Return (x, y) of the center of cell containing provided text 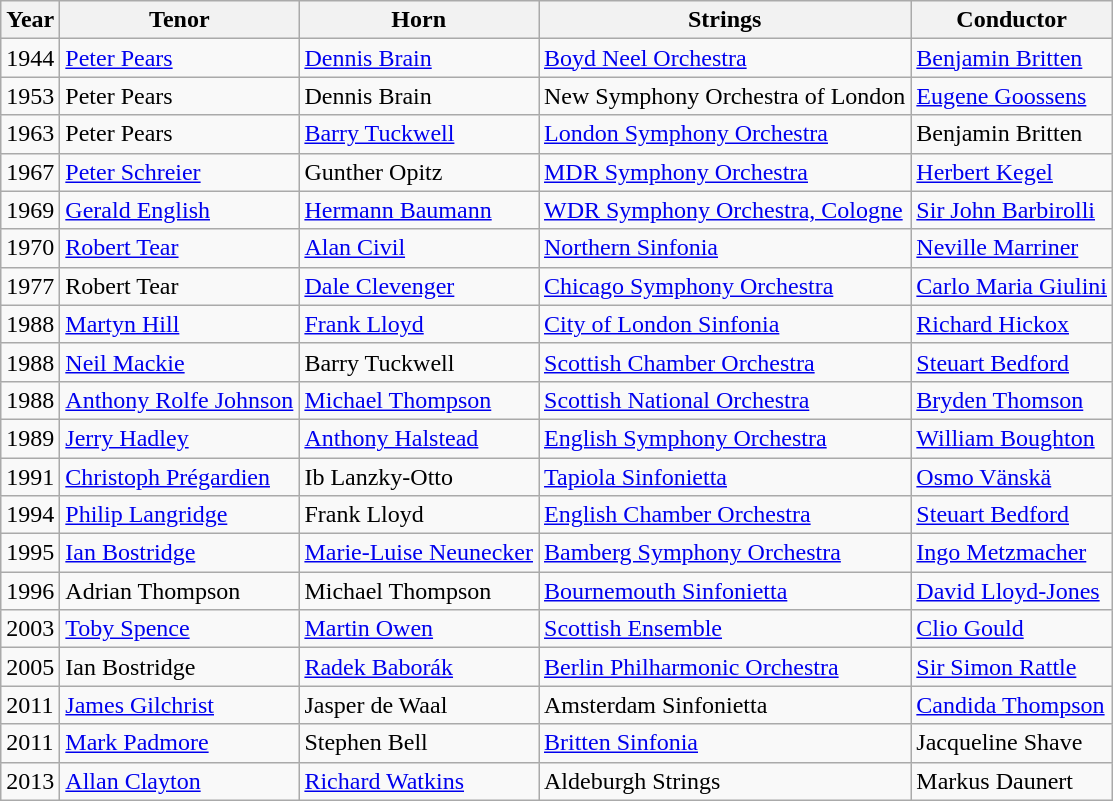
2013 (30, 781)
1991 (30, 477)
Candida Thompson (1012, 705)
Jasper de Waal (419, 705)
Scottish Chamber Orchestra (724, 362)
Jacqueline Shave (1012, 743)
1994 (30, 515)
Boyd Neel Orchestra (724, 58)
Chicago Symphony Orchestra (724, 286)
Mark Padmore (180, 743)
1969 (30, 210)
Martin Owen (419, 629)
Gunther Opitz (419, 172)
Adrian Thompson (180, 591)
Year (30, 20)
English Symphony Orchestra (724, 438)
Carlo Maria Giulini (1012, 286)
1989 (30, 438)
English Chamber Orchestra (724, 515)
Eugene Goossens (1012, 96)
1996 (30, 591)
Ib Lanzky-Otto (419, 477)
Scottish National Orchestra (724, 400)
Aldeburgh Strings (724, 781)
Herbert Kegel (1012, 172)
Amsterdam Sinfonietta (724, 705)
Dale Clevenger (419, 286)
Osmo Vänskä (1012, 477)
Sir Simon Rattle (1012, 667)
Richard Watkins (419, 781)
Anthony Rolfe Johnson (180, 400)
Toby Spence (180, 629)
City of London Sinfonia (724, 324)
Alan Civil (419, 248)
1970 (30, 248)
Christoph Prégardien (180, 477)
Jerry Hadley (180, 438)
Richard Hickox (1012, 324)
1967 (30, 172)
Tapiola Sinfonietta (724, 477)
Anthony Halstead (419, 438)
Martyn Hill (180, 324)
Marie-Luise Neunecker (419, 553)
Berlin Philharmonic Orchestra (724, 667)
Radek Baborák (419, 667)
Ingo Metzmacher (1012, 553)
1944 (30, 58)
MDR Symphony Orchestra (724, 172)
James Gilchrist (180, 705)
Peter Schreier (180, 172)
2005 (30, 667)
London Symphony Orchestra (724, 134)
Horn (419, 20)
1953 (30, 96)
Philip Langridge (180, 515)
Neville Marriner (1012, 248)
Markus Daunert (1012, 781)
Hermann Baumann (419, 210)
Neil Mackie (180, 362)
Northern Sinfonia (724, 248)
Conductor (1012, 20)
New Symphony Orchestra of London (724, 96)
Bamberg Symphony Orchestra (724, 553)
WDR Symphony Orchestra, Cologne (724, 210)
1977 (30, 286)
David Lloyd-Jones (1012, 591)
1963 (30, 134)
Bryden Thomson (1012, 400)
Strings (724, 20)
William Boughton (1012, 438)
Stephen Bell (419, 743)
1995 (30, 553)
Bournemouth Sinfonietta (724, 591)
Scottish Ensemble (724, 629)
2003 (30, 629)
Clio Gould (1012, 629)
Allan Clayton (180, 781)
Gerald English (180, 210)
Sir John Barbirolli (1012, 210)
Tenor (180, 20)
Britten Sinfonia (724, 743)
